Output the (X, Y) coordinate of the center of the cell containing the given text.  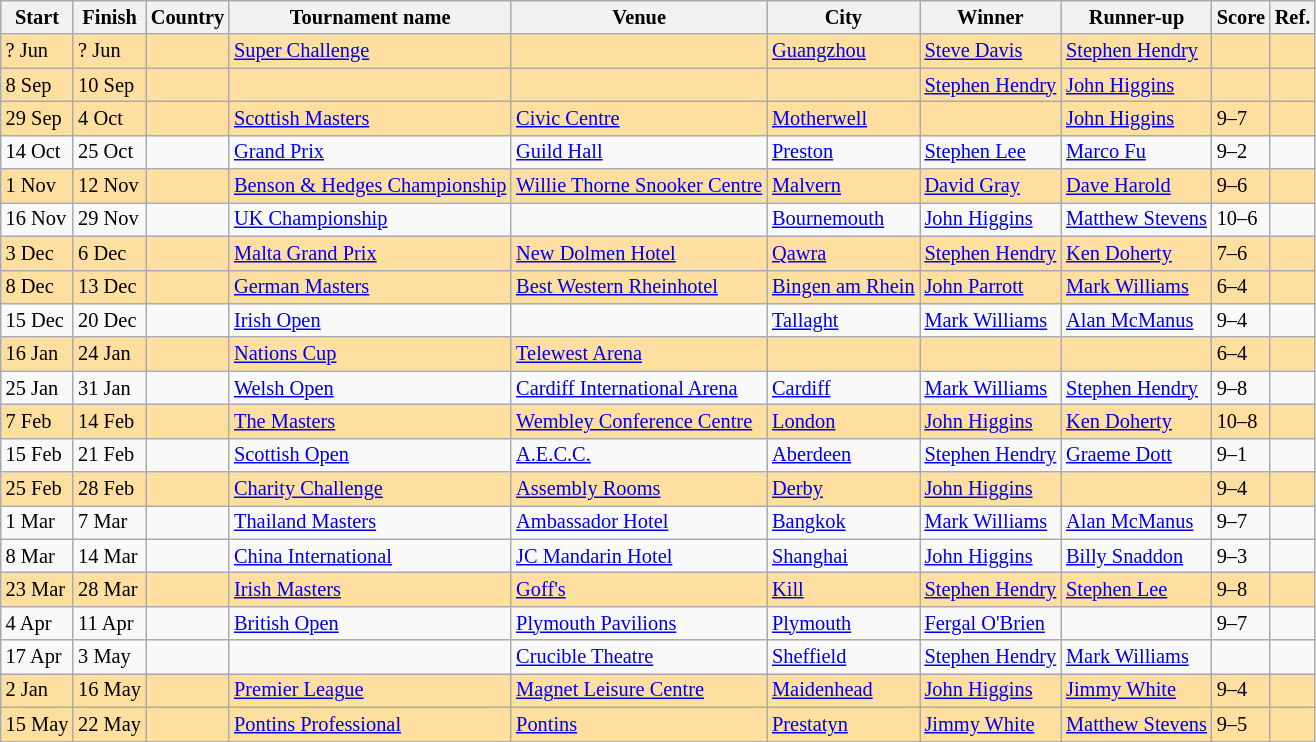
Thailand Masters (370, 522)
London (843, 421)
Preston (843, 152)
29 Nov (110, 219)
Kill (843, 589)
Pontins Professional (370, 724)
Sheffield (843, 657)
14 Feb (110, 421)
Score (1241, 17)
Bingen am Rhein (843, 287)
8 Sep (38, 85)
Goff's (639, 589)
Benson & Hedges Championship (370, 186)
David Gray (991, 186)
25 Feb (38, 489)
17 Apr (38, 657)
Marco Fu (1136, 152)
10–6 (1241, 219)
Motherwell (843, 118)
Tallaght (843, 320)
Bangkok (843, 522)
Derby (843, 489)
9–5 (1241, 724)
10 Sep (110, 85)
Assembly Rooms (639, 489)
3 May (110, 657)
Venue (639, 17)
9–6 (1241, 186)
JC Mandarin Hotel (639, 556)
Cardiff (843, 388)
15 Dec (38, 320)
Irish Open (370, 320)
Irish Masters (370, 589)
2 Jan (38, 690)
Charity Challenge (370, 489)
Grand Prix (370, 152)
Plymouth Pavilions (639, 623)
A.E.C.C. (639, 455)
8 Mar (38, 556)
10–8 (1241, 421)
Finish (110, 17)
Fergal O'Brien (991, 623)
Prestatyn (843, 724)
Civic Centre (639, 118)
Crucible Theatre (639, 657)
8 Dec (38, 287)
25 Jan (38, 388)
Start (38, 17)
Runner-up (1136, 17)
Bournemouth (843, 219)
1 Mar (38, 522)
14 Mar (110, 556)
22 May (110, 724)
15 Feb (38, 455)
The Masters (370, 421)
Magnet Leisure Centre (639, 690)
1 Nov (38, 186)
9–2 (1241, 152)
4 Apr (38, 623)
John Parrott (991, 287)
28 Feb (110, 489)
7 Feb (38, 421)
Billy Snaddon (1136, 556)
Premier League (370, 690)
UK Championship (370, 219)
Plymouth (843, 623)
16 May (110, 690)
Winner (991, 17)
4 Oct (110, 118)
Graeme Dott (1136, 455)
20 Dec (110, 320)
Pontins (639, 724)
Scottish Masters (370, 118)
Guild Hall (639, 152)
New Dolmen Hotel (639, 253)
Ref. (1292, 17)
24 Jan (110, 354)
16 Nov (38, 219)
14 Oct (38, 152)
21 Feb (110, 455)
Aberdeen (843, 455)
23 Mar (38, 589)
7 Mar (110, 522)
28 Mar (110, 589)
13 Dec (110, 287)
31 Jan (110, 388)
15 May (38, 724)
6 Dec (110, 253)
Scottish Open (370, 455)
Qawra (843, 253)
12 Nov (110, 186)
3 Dec (38, 253)
9–1 (1241, 455)
Cardiff International Arena (639, 388)
China International (370, 556)
Best Western Rheinhotel (639, 287)
Steve Davis (991, 51)
Country (188, 17)
Super Challenge (370, 51)
Willie Thorne Snooker Centre (639, 186)
German Masters (370, 287)
Wembley Conference Centre (639, 421)
Malvern (843, 186)
Nations Cup (370, 354)
British Open (370, 623)
9–3 (1241, 556)
7–6 (1241, 253)
City (843, 17)
Guangzhou (843, 51)
Maidenhead (843, 690)
29 Sep (38, 118)
Shanghai (843, 556)
Malta Grand Prix (370, 253)
16 Jan (38, 354)
11 Apr (110, 623)
25 Oct (110, 152)
Dave Harold (1136, 186)
Tournament name (370, 17)
Ambassador Hotel (639, 522)
Telewest Arena (639, 354)
Welsh Open (370, 388)
